Scan for the cell matching the given text and deliver its (X, Y) coordinate at center. 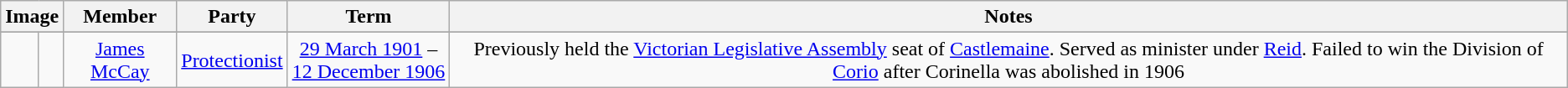
29 March 1901 –12 December 1906 (369, 60)
Notes (1008, 17)
Image (32, 17)
Party (232, 17)
Term (369, 17)
Member (121, 17)
Protectionist (232, 60)
James McCay (121, 60)
